Return the [X, Y] coordinate for the center point of the cell that contains the specified text.  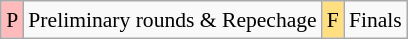
Finals [376, 20]
Preliminary rounds & Repechage [172, 20]
P [12, 20]
F [333, 20]
